Provide the [x, y] coordinate of the cell's center where the given text is located.  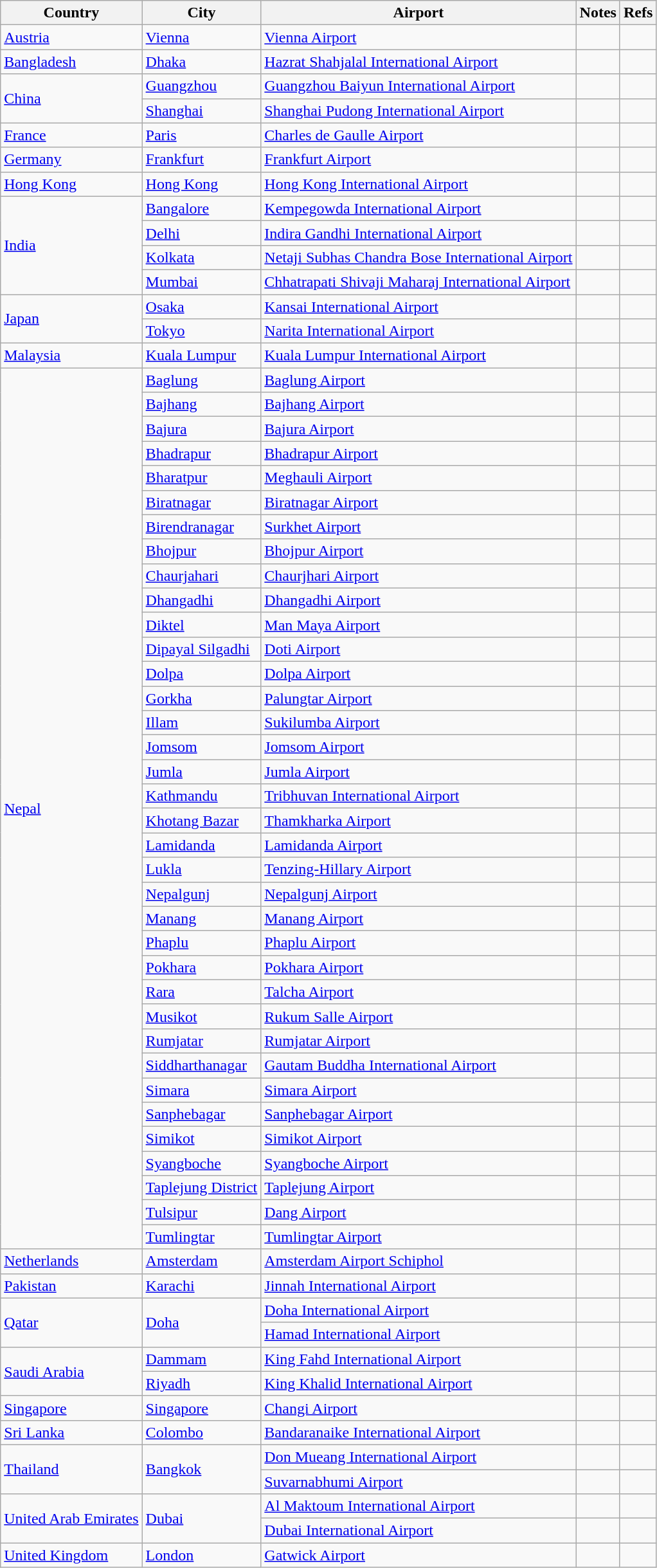
Bajura [202, 429]
Shanghai Pudong International Airport [419, 111]
Bangkok [202, 1469]
Manang Airport [419, 918]
Biratnagar Airport [419, 502]
Tenzing-Hillary Airport [419, 870]
Hazrat Shahjalal International Airport [419, 62]
Jumla Airport [419, 772]
United Kingdom [71, 1555]
Bharatpur [202, 478]
Amsterdam [202, 1261]
Tumlingtar [202, 1237]
Kuala Lumpur [202, 356]
Tumlingtar Airport [419, 1237]
Pakistan [71, 1286]
Kathmandu [202, 796]
Simara Airport [419, 1090]
Dolpa [202, 673]
Siddharthanagar [202, 1065]
Al Maktoum International Airport [419, 1506]
Dubai International Airport [419, 1531]
Taplejung Airport [419, 1188]
Paris [202, 135]
King Fahd International Airport [419, 1359]
Pokhara Airport [419, 967]
Rumjatar [202, 1041]
Sanphebagar Airport [419, 1115]
Bhojpur [202, 551]
Germany [71, 160]
Osaka [202, 307]
Airport [419, 13]
Bajura Airport [419, 429]
Chaurjhari Airport [419, 576]
Narita International Airport [419, 331]
Lamidanda [202, 845]
Suvarnabhumi Airport [419, 1481]
Bajhang [202, 405]
Bhadrapur Airport [419, 453]
Sukilumba Airport [419, 723]
Lukla [202, 870]
Thamkharka Airport [419, 821]
China [71, 98]
Musikot [202, 1016]
Austria [71, 37]
Bhojpur Airport [419, 551]
Rumjatar Airport [419, 1041]
King Khalid International Airport [419, 1383]
Dammam [202, 1359]
Guangzhou Baiyun International Airport [419, 86]
Kuala Lumpur International Airport [419, 356]
Taplejung District [202, 1188]
Bandaranaike International Airport [419, 1432]
Rara [202, 992]
Thailand [71, 1469]
Saudi Arabia [71, 1371]
Refs [638, 13]
Doti Airport [419, 649]
Vienna Airport [419, 37]
Lamidanda Airport [419, 845]
Tribhuvan International Airport [419, 796]
Manang [202, 918]
Rukum Salle Airport [419, 1016]
Dhangadhi Airport [419, 600]
Changi Airport [419, 1408]
Charles de Gaulle Airport [419, 135]
Talcha Airport [419, 992]
Bajhang Airport [419, 405]
Man Maya Airport [419, 624]
India [71, 245]
Dubai [202, 1518]
Birendranagar [202, 527]
Nepal [71, 808]
Gorkha [202, 698]
Japan [71, 319]
Kolkata [202, 257]
Netherlands [71, 1261]
Indira Gandhi International Airport [419, 233]
Simikot [202, 1139]
Chhatrapati Shivaji Maharaj International Airport [419, 282]
Notes [598, 13]
City [202, 13]
Dhaka [202, 62]
Doha [202, 1322]
Jumla [202, 772]
Simara [202, 1090]
Gautam Buddha International Airport [419, 1065]
Mumbai [202, 282]
Netaji Subhas Chandra Bose International Airport [419, 257]
Jomsom [202, 747]
Simikot Airport [419, 1139]
Surkhet Airport [419, 527]
United Arab Emirates [71, 1518]
Bhadrapur [202, 453]
Phaplu [202, 943]
Delhi [202, 233]
Qatar [71, 1322]
Kansai International Airport [419, 307]
Hamad International Airport [419, 1335]
Colombo [202, 1432]
Kempegowda International Airport [419, 208]
Tulsipur [202, 1212]
Baglung [202, 380]
Phaplu Airport [419, 943]
Bangladesh [71, 62]
Gatwick Airport [419, 1555]
Country [71, 13]
Karachi [202, 1286]
Malaysia [71, 356]
Guangzhou [202, 86]
Dang Airport [419, 1212]
Don Mueang International Airport [419, 1457]
Sri Lanka [71, 1432]
Syangboche [202, 1163]
Frankfurt Airport [419, 160]
Palungtar Airport [419, 698]
Shanghai [202, 111]
Dolpa Airport [419, 673]
Khotang Bazar [202, 821]
Dipayal Silgadhi [202, 649]
Diktel [202, 624]
Amsterdam Airport Schiphol [419, 1261]
Hong Kong International Airport [419, 184]
Jomsom Airport [419, 747]
Nepalgunj Airport [419, 894]
Jinnah International Airport [419, 1286]
Sanphebagar [202, 1115]
France [71, 135]
Frankfurt [202, 160]
Vienna [202, 37]
Tokyo [202, 331]
Illam [202, 723]
Chaurjahari [202, 576]
Doha International Airport [419, 1310]
Riyadh [202, 1383]
Biratnagar [202, 502]
Baglung Airport [419, 380]
Meghauli Airport [419, 478]
Pokhara [202, 967]
Bangalore [202, 208]
Nepalgunj [202, 894]
Syangboche Airport [419, 1163]
London [202, 1555]
Dhangadhi [202, 600]
